Scan for the cell matching the given text and deliver its [X, Y] coordinate at center. 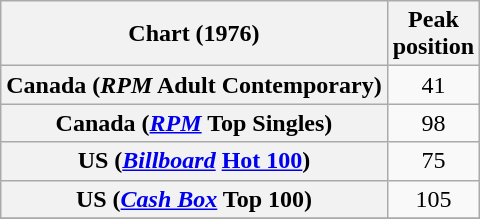
Canada (RPM Adult Contemporary) [194, 85]
98 [433, 123]
Peakposition [433, 34]
US (Billboard Hot 100) [194, 161]
Canada (RPM Top Singles) [194, 123]
105 [433, 199]
Chart (1976) [194, 34]
US (Cash Box Top 100) [194, 199]
41 [433, 85]
75 [433, 161]
